Scan for the cell matching the given text and deliver its [X, Y] coordinate at center. 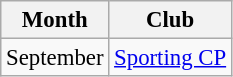
Month [55, 20]
September [55, 58]
Sporting CP [170, 58]
Club [170, 20]
